From the cell containing the given text, extract its center point as [X, Y] coordinate. 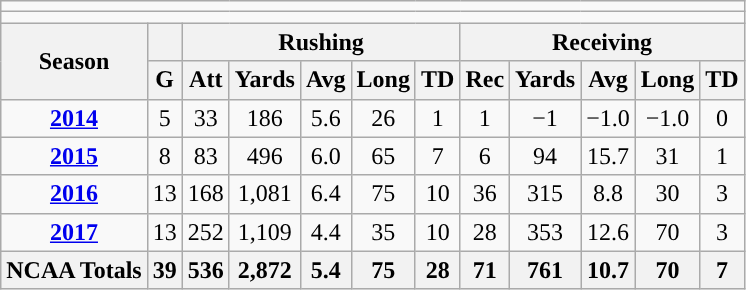
8.8 [608, 194]
2015 [74, 156]
Rec [485, 80]
2016 [74, 194]
15.7 [608, 156]
94 [546, 156]
2,872 [264, 270]
5.6 [326, 118]
353 [546, 232]
168 [206, 194]
496 [264, 156]
2017 [74, 232]
6.4 [326, 194]
NCAA Totals [74, 270]
1,109 [264, 232]
31 [667, 156]
10.7 [608, 270]
4.4 [326, 232]
315 [546, 194]
5.4 [326, 270]
Season [74, 61]
39 [164, 270]
761 [546, 270]
252 [206, 232]
35 [383, 232]
12.6 [608, 232]
65 [383, 156]
1,081 [264, 194]
−1 [546, 118]
G [164, 80]
536 [206, 270]
33 [206, 118]
5 [164, 118]
36 [485, 194]
71 [485, 270]
186 [264, 118]
6 [485, 156]
6.0 [326, 156]
30 [667, 194]
Att [206, 80]
8 [164, 156]
Rushing [321, 42]
2014 [74, 118]
83 [206, 156]
26 [383, 118]
0 [722, 118]
Receiving [602, 42]
